Detect which cell encompasses the target text, then output its (X, Y) center coordinate. 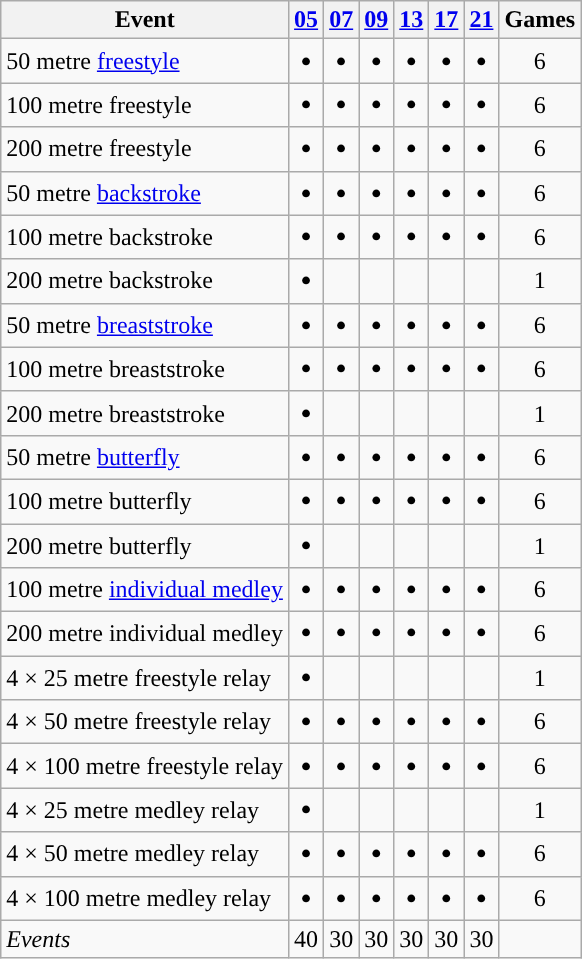
50 metre backstroke (145, 193)
100 metre individual medley (145, 590)
4 × 25 metre freestyle relay (145, 678)
100 metre freestyle (145, 105)
07 (342, 20)
100 metre butterfly (145, 501)
100 metre backstroke (145, 237)
200 metre individual medley (145, 634)
50 metre butterfly (145, 457)
4 × 50 metre medley relay (145, 854)
50 metre breaststroke (145, 325)
Events (145, 939)
40 (306, 939)
Games (540, 20)
200 metre backstroke (145, 281)
13 (412, 20)
4 × 100 metre freestyle relay (145, 766)
4 × 100 metre medley relay (145, 898)
21 (482, 20)
50 metre freestyle (145, 61)
4 × 50 metre freestyle relay (145, 722)
Event (145, 20)
200 metre breaststroke (145, 413)
200 metre freestyle (145, 149)
100 metre breaststroke (145, 369)
17 (446, 20)
200 metre butterfly (145, 546)
4 × 25 metre medley relay (145, 810)
05 (306, 20)
09 (376, 20)
